Return [x, y] of the center of cell containing provided text 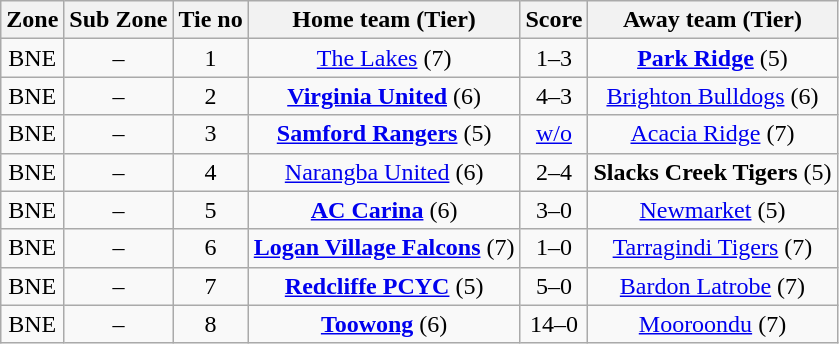
5 [210, 210]
Brighton Bulldogs (6) [712, 96]
Slacks Creek Tigers (5) [712, 172]
Score [554, 20]
Tarragindi Tigers (7) [712, 248]
Acacia Ridge (7) [712, 134]
Away team (Tier) [712, 20]
Sub Zone [118, 20]
Bardon Latrobe (7) [712, 286]
Redcliffe PCYC (5) [384, 286]
7 [210, 286]
2–4 [554, 172]
1–3 [554, 58]
Mooroondu (7) [712, 324]
8 [210, 324]
Toowong (6) [384, 324]
5–0 [554, 286]
Newmarket (5) [712, 210]
3 [210, 134]
3–0 [554, 210]
AC Carina (6) [384, 210]
2 [210, 96]
Home team (Tier) [384, 20]
1–0 [554, 248]
4–3 [554, 96]
Zone [32, 20]
Park Ridge (5) [712, 58]
The Lakes (7) [384, 58]
w/o [554, 134]
Virginia United (6) [384, 96]
Logan Village Falcons (7) [384, 248]
4 [210, 172]
Tie no [210, 20]
Narangba United (6) [384, 172]
Samford Rangers (5) [384, 134]
1 [210, 58]
14–0 [554, 324]
6 [210, 248]
